Scan for the cell matching the given text and deliver its [X, Y] coordinate at center. 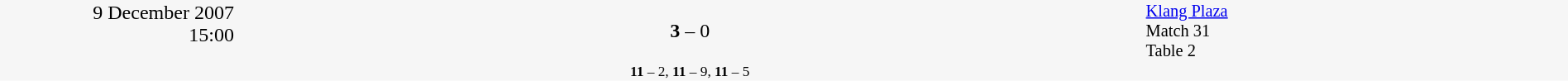
9 December 200715:00 [117, 40]
11 – 2, 11 – 9, 11 – 5 [690, 71]
Klang PlazaMatch 31Table 2 [1356, 31]
3 – 0 [690, 31]
